Return (X, Y) of the center of cell containing provided text 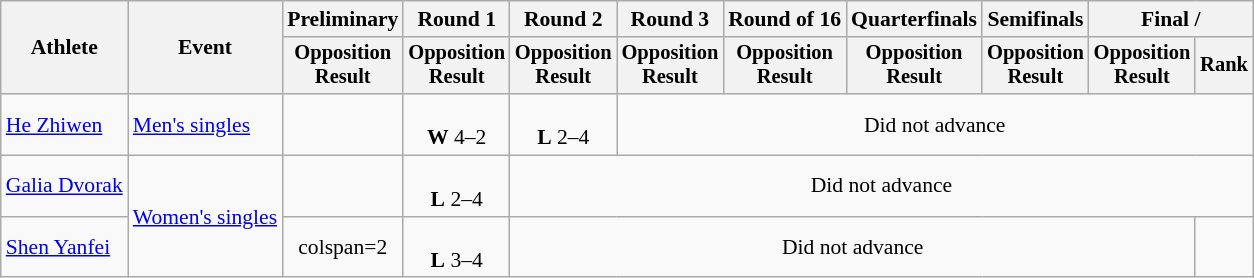
Round 1 (456, 19)
Preliminary (342, 19)
Round 3 (670, 19)
Event (205, 48)
Shen Yanfei (64, 248)
colspan=2 (342, 248)
Galia Dvorak (64, 186)
W 4–2 (456, 124)
L 3–4 (456, 248)
Round 2 (564, 19)
Final / (1171, 19)
Round of 16 (784, 19)
Men's singles (205, 124)
Women's singles (205, 217)
Semifinals (1036, 19)
Quarterfinals (914, 19)
Athlete (64, 48)
Rank (1224, 66)
He Zhiwen (64, 124)
